From the cell containing the given text, extract its center point as (X, Y) coordinate. 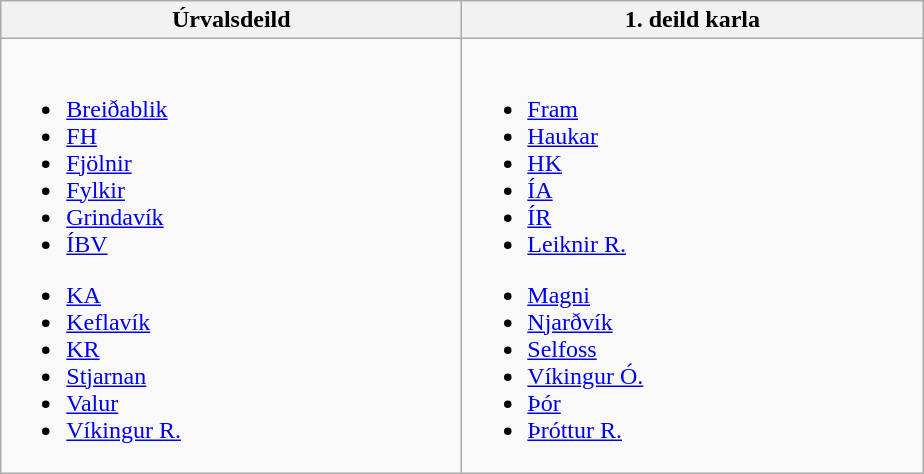
1. deild karla (692, 20)
Úrvalsdeild (232, 20)
FramHaukarHKÍAÍRLeiknir R.MagniNjarðvíkSelfossVíkingur Ó.ÞórÞróttur R. (692, 256)
BreiðablikFHFjölnirFylkirGrindavíkÍBVKAKeflavíkKRStjarnanValurVíkingur R. (232, 256)
